Return (x, y) of the center of cell containing provided text 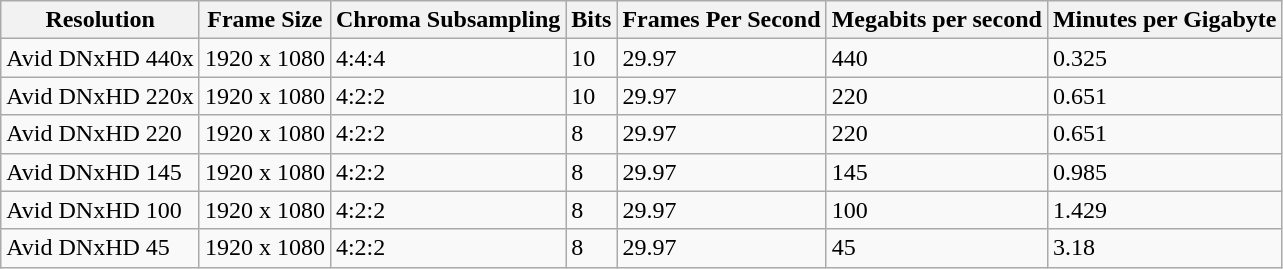
Bits (592, 20)
Avid DNxHD 220 (100, 134)
Avid DNxHD 440x (100, 58)
Frame Size (264, 20)
440 (936, 58)
Avid DNxHD 145 (100, 172)
3.18 (1164, 248)
0.985 (1164, 172)
Frames Per Second (722, 20)
Chroma Subsampling (448, 20)
Megabits per second (936, 20)
145 (936, 172)
Resolution (100, 20)
Minutes per Gigabyte (1164, 20)
Avid DNxHD 45 (100, 248)
4:4:4 (448, 58)
1.429 (1164, 210)
Avid DNxHD 100 (100, 210)
0.325 (1164, 58)
45 (936, 248)
Avid DNxHD 220x (100, 96)
100 (936, 210)
